Detect which cell encompasses the target text, then output its [X, Y] center coordinate. 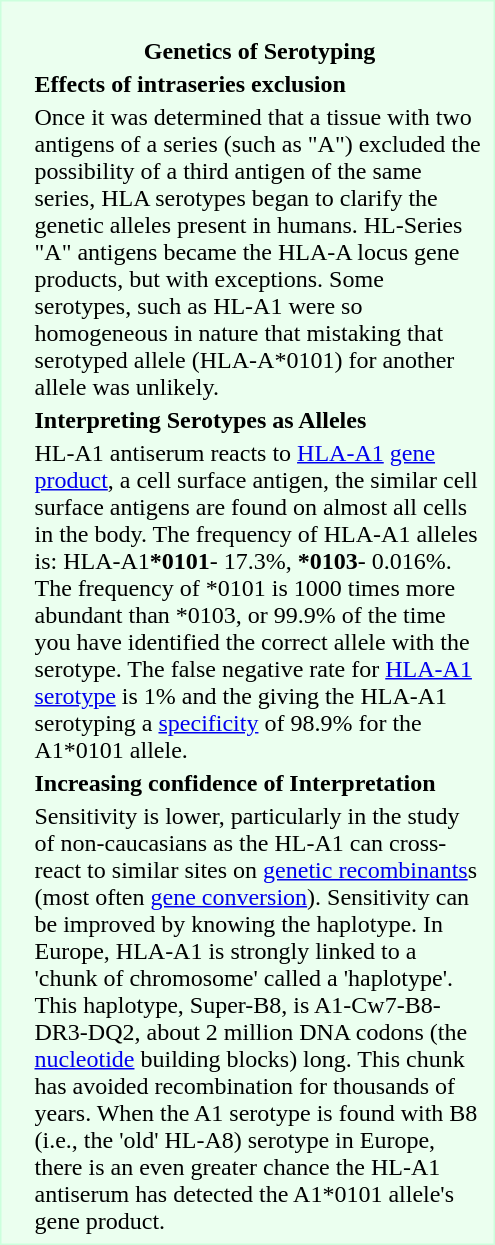
Increasing confidence of Interpretation [260, 783]
Genetics of Serotyping [260, 51]
Effects of intraseries exclusion [260, 84]
Interpreting Serotypes as Alleles [260, 420]
